Identify which cell holds the provided text, then report its [x, y] central coordinate. 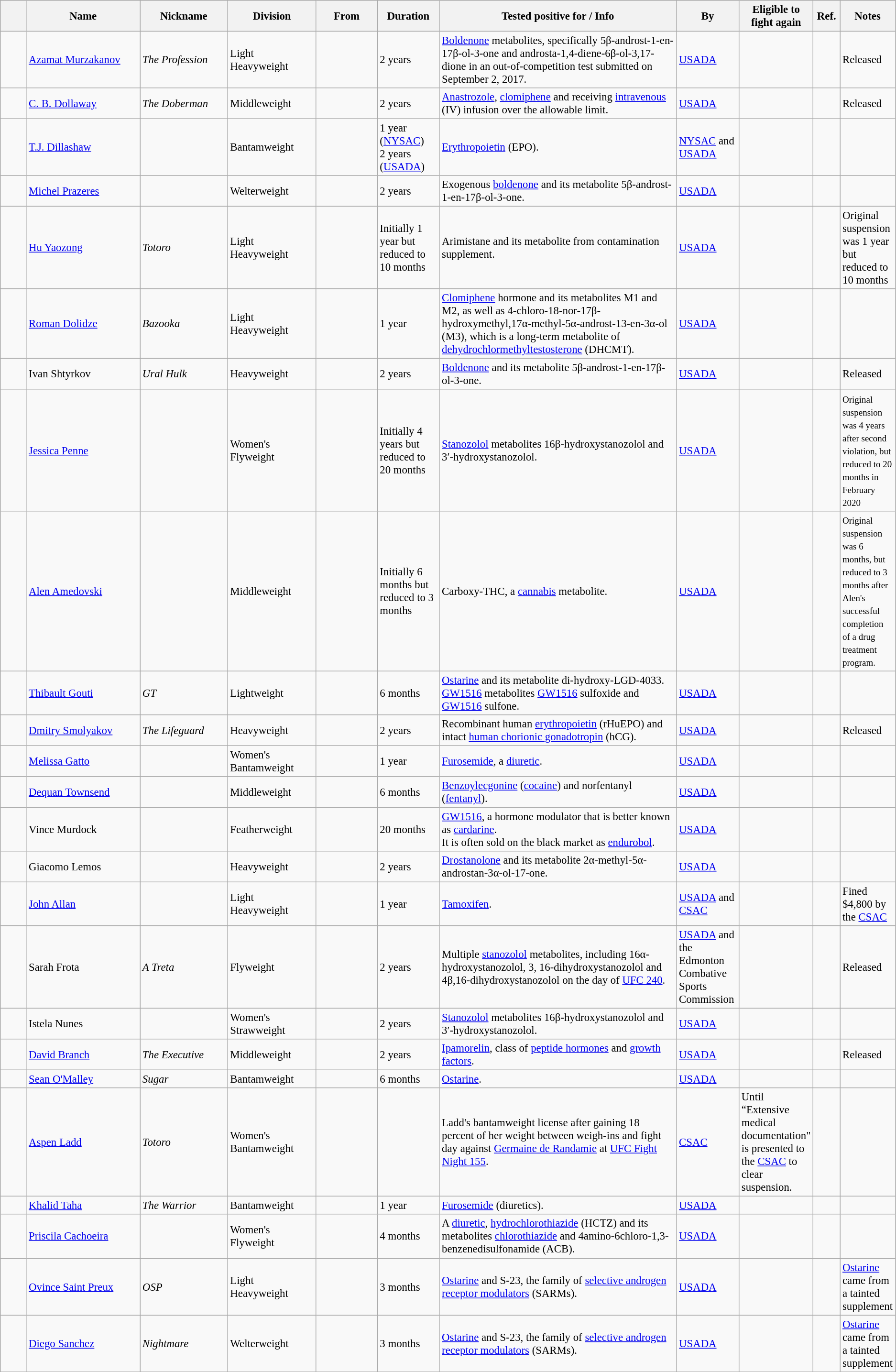
Ipamorelin, class of peptide hormones and growth factors. [558, 1055]
Women's Strawweight [272, 1024]
The Doberman [184, 103]
Drostanolone and its metabolite 2α-methyl-5α-androstan-3α-ol-17-one. [558, 867]
Bazooka [184, 324]
Azamat Murzakanov [83, 60]
Eligible to fight again [776, 16]
Ostarine and its metabolite di-hydroxy-LGD-4033.GW1516 metabolites GW1516 sulfoxide and GW1516 sulfone. [558, 693]
Ref. [827, 16]
The Profession [184, 60]
Vince Murdock [83, 829]
Initially 6 months but reduced to 3 months [408, 591]
Recombinant human erythropoietin (rHuEPO) and intact human chorionic gonadotropin (hCG). [558, 730]
Lightweight [272, 693]
Ural Hulk [184, 374]
Tested positive for / Info [558, 16]
Fined $4,800 by the CSAC [868, 904]
Initially 4 years but reduced to 20 months [408, 450]
Arimistane and its metabolite from contamination supplement. [558, 248]
The Lifeguard [184, 730]
Boldenone and its metabolite 5β-androst-1-en-17β-ol-3-one. [558, 374]
Name [83, 16]
Ovince Saint Preux [83, 1286]
A diuretic, hydrochlorothiazide (HCTZ) and its metabolites chlorothiazide and 4amino-6chloro-1,3-benzenedisulfonamide (ACB). [558, 1237]
Division [272, 16]
NYSAC and USADA [708, 147]
Ostarine. [558, 1079]
CSAC [708, 1142]
Duration [408, 16]
From [347, 16]
Hu Yaozong [83, 248]
T.J. Dillashaw [83, 147]
Priscila Cachoeira [83, 1237]
GT [184, 693]
4 months [408, 1237]
Furosemide (diuretics). [558, 1206]
Original suspension was 6 months, but reduced to 3 months after Alen's successful completion of a drug treatment program. [868, 591]
Tamoxifen. [558, 904]
C. B. Dollaway [83, 103]
USADA and the Edmonton Combative Sports Commission [708, 967]
A Treta [184, 967]
The Warrior [184, 1206]
Giacomo Lemos [83, 867]
Sean O'Malley [83, 1079]
The Executive [184, 1055]
John Allan [83, 904]
Sugar [184, 1079]
Carboxy-THC, a cannabis metabolite. [558, 591]
Flyweight [272, 967]
Roman Dolidze [83, 324]
Furosemide, a diuretic. [558, 761]
Sarah Frota [83, 967]
Melissa Gatto [83, 761]
Featherweight [272, 829]
Until “Extensive medical documentation" is presented to the CSAC to clear suspension. [776, 1142]
David Branch [83, 1055]
Thibault Gouti [83, 693]
Initially 1 year but reduced to 10 months [408, 248]
OSP [184, 1286]
Khalid Taha [83, 1206]
Diego Sanchez [83, 1344]
By [708, 16]
Aspen Ladd [83, 1142]
Dmitry Smolyakov [83, 730]
Dequan Townsend [83, 792]
Alen Amedovski [83, 591]
Anastrozole, clomiphene and receiving intravenous (IV) infusion over the allowable limit. [558, 103]
Multiple stanozolol metabolites, including 16α-hydroxystanozolol, 3, 16-dihydroxystanozolol and 4β,16-dihydroxystanozolol on the day of UFC 240. [558, 967]
Benzoylecgonine (cocaine) and norfentanyl (fentanyl). [558, 792]
Istela Nunes [83, 1024]
Nightmare [184, 1344]
Notes [868, 16]
Original suspension was 4 years after second violation, but reduced to 20 months in February 2020 [868, 450]
20 months [408, 829]
Exogenous boldenone and its metabolite 5β-androst-1-en-17β-ol-3-one. [558, 191]
USADA and CSAC [708, 904]
1 year (NYSAC)2 years (USADA) [408, 147]
Ivan Shtyrkov [83, 374]
Nickname [184, 16]
Michel Prazeres [83, 191]
Original suspension was 1 year but reduced to 10 months [868, 248]
Jessica Penne [83, 450]
Erythropoietin (EPO). [558, 147]
GW1516, a hormone modulator that is better known as cardarine.It is often sold on the black market as endurobol. [558, 829]
